Provide the (X, Y) coordinate of the cell's center where the given text is located.  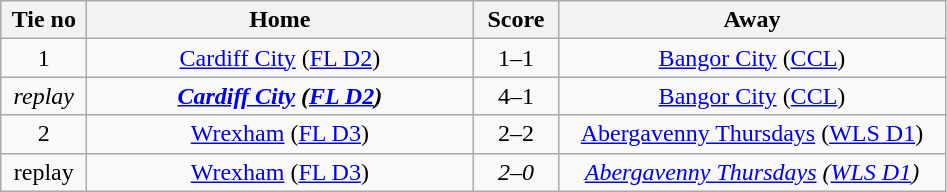
2 (44, 134)
Away (752, 20)
Tie no (44, 20)
1–1 (516, 58)
2–0 (516, 172)
Score (516, 20)
4–1 (516, 96)
Home (280, 20)
1 (44, 58)
2–2 (516, 134)
